Output the (x, y) coordinate of the center of the cell containing the given text.  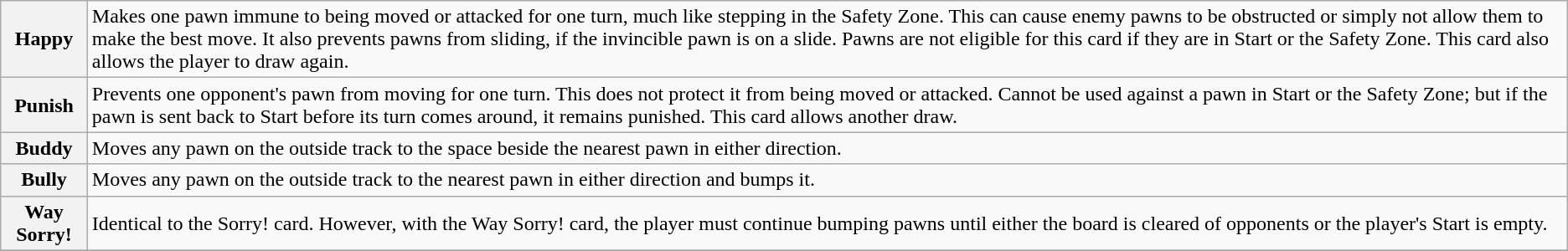
Way Sorry! (44, 223)
Moves any pawn on the outside track to the space beside the nearest pawn in either direction. (828, 148)
Punish (44, 105)
Buddy (44, 148)
Bully (44, 180)
Happy (44, 39)
Moves any pawn on the outside track to the nearest pawn in either direction and bumps it. (828, 180)
